Extract the (x, y) coordinate from the center of the cell holding the provided text.  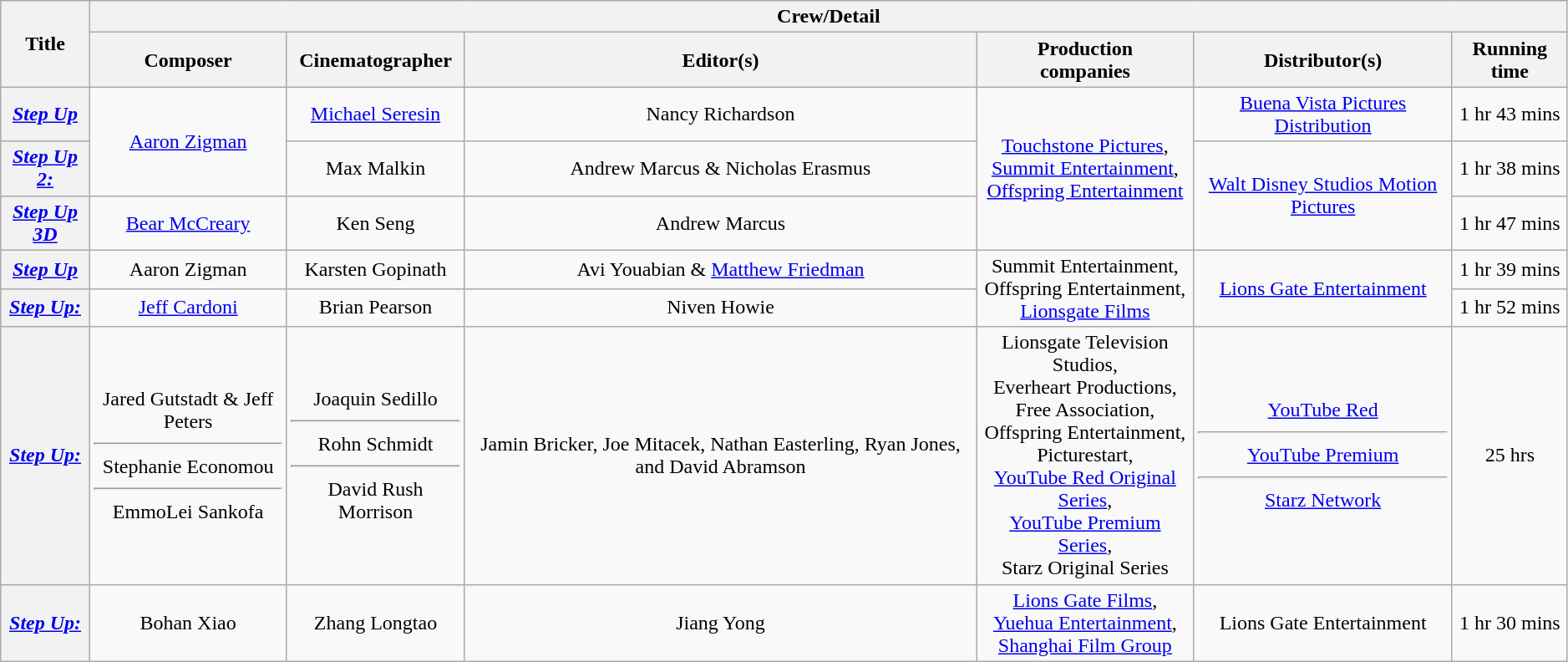
Nancy Richardson (720, 114)
Karsten Gopinath (376, 269)
Cinematographer (376, 60)
1 hr 30 mins (1510, 623)
Composer (188, 60)
YouTube Red YouTube Premium Starz Network (1323, 456)
Running time (1510, 60)
Bear McCreary (188, 222)
Joaquin Sedillo Rohn Schmidt David Rush Morrison (376, 456)
Brian Pearson (376, 308)
Walt Disney Studios Motion Pictures (1323, 196)
Crew/Detail (829, 17)
Zhang Longtao (376, 623)
Buena Vista Pictures Distribution (1323, 114)
1 hr 47 mins (1510, 222)
Lions Gate Films,Yuehua Entertainment,Shanghai Film Group (1085, 623)
1 hr 38 mins (1510, 169)
Max Malkin (376, 169)
Editor(s) (720, 60)
Andrew Marcus (720, 222)
1 hr 43 mins (1510, 114)
Summit Entertainment, Offspring Entertainment, Lionsgate Films (1085, 288)
Jeff Cardoni (188, 308)
Andrew Marcus & Nicholas Erasmus (720, 169)
Jamin Bricker, Joe Mitacek, Nathan Easterling, Ryan Jones, and David Abramson (720, 456)
Michael Seresin (376, 114)
Title (45, 43)
1 hr 39 mins (1510, 269)
Jiang Yong (720, 623)
Step Up 2: (45, 169)
Avi Youabian & Matthew Friedman (720, 269)
Bohan Xiao (188, 623)
25 hrs (1510, 456)
Production companies (1085, 60)
Step Up 3D (45, 222)
Jared Gutstadt & Jeff Peters Stephanie Economou EmmoLei Sankofa (188, 456)
Touchstone Pictures, Summit Entertainment, Offspring Entertainment (1085, 169)
Ken Seng (376, 222)
Niven Howie (720, 308)
Distributor(s) (1323, 60)
1 hr 52 mins (1510, 308)
